Scan for the cell matching the given text and deliver its (X, Y) coordinate at center. 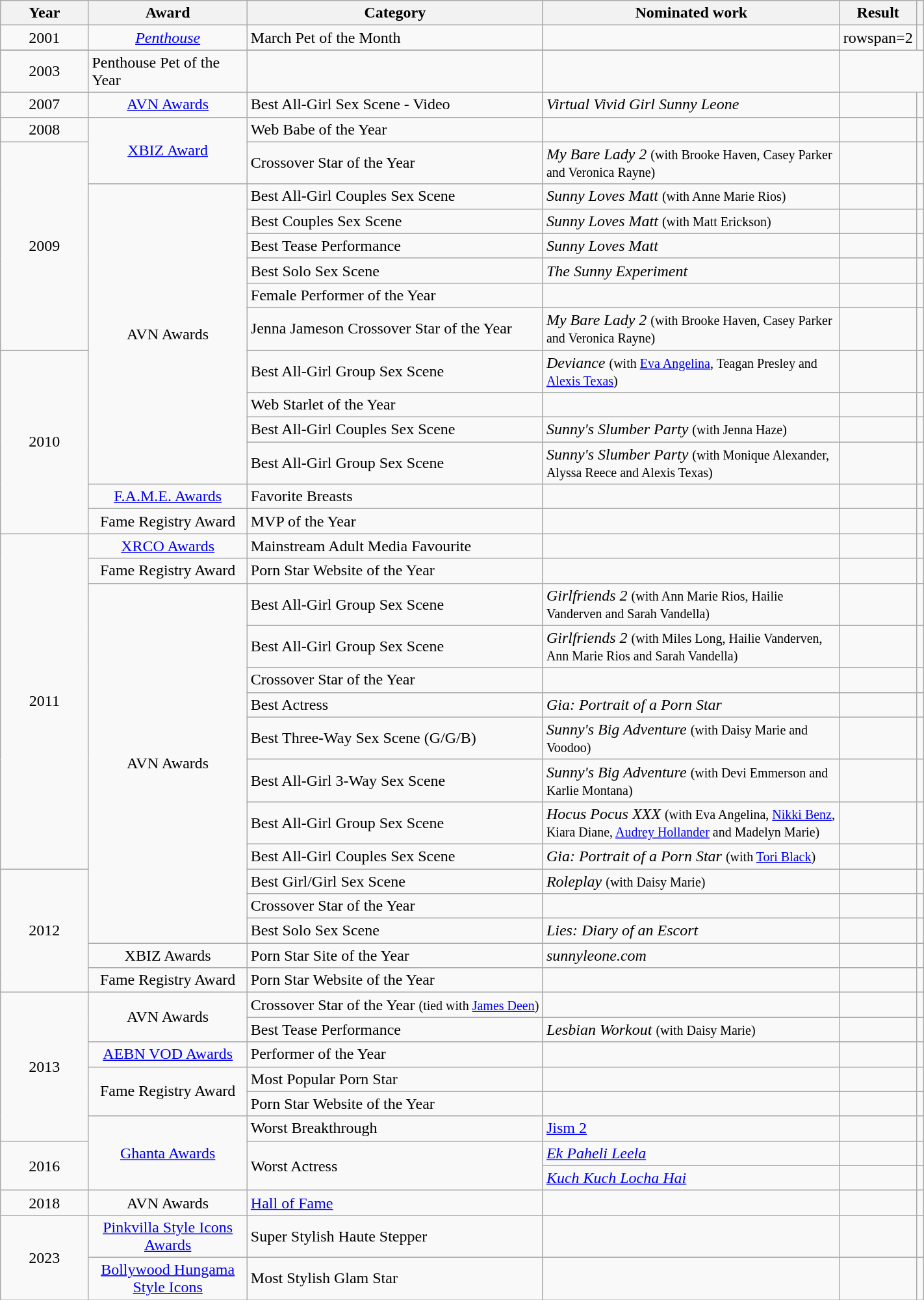
Best Three-Way Sex Scene (G/G/B) (395, 738)
Nominated work (691, 13)
Girlfriends 2 (with Ann Marie Rios, Hailie Vanderven and Sarah Vandella) (691, 604)
Performer of the Year (395, 1054)
Best All-Girl 3-Way Sex Scene (395, 780)
Super Stylish Haute Stepper (395, 1236)
Sunny's Big Adventure (with Devi Emmerson and Karlie Montana) (691, 780)
Sunny Loves Matt (691, 246)
Sunny's Slumber Party (with Jenna Haze) (691, 430)
Worst Breakthrough (395, 1128)
Roleplay (with Daisy Marie) (691, 881)
Best Actress (395, 705)
Gia: Portrait of a Porn Star (with Tori Black) (691, 856)
F.A.M.E. Awards (168, 497)
2012 (44, 930)
2009 (44, 246)
2013 (44, 1067)
2003 (44, 71)
2001 (44, 38)
Jenna Jameson Crossover Star of the Year (395, 329)
2018 (44, 1202)
Most Popular Porn Star (395, 1079)
Bollywood Hungama Style Icons (168, 1278)
sunnyleone.com (691, 955)
2010 (44, 441)
Crossover Star of the Year (tied with James Deen) (395, 1005)
March Pet of the Month (395, 38)
Porn Star Site of the Year (395, 955)
Best All-Girl Sex Scene - Video (395, 105)
Sunny Loves Matt (with Anne Marie Rios) (691, 196)
Web Babe of the Year (395, 129)
2007 (44, 105)
Lesbian Workout (with Daisy Marie) (691, 1030)
XRCO Awards (168, 546)
Penthouse Pet of the Year (168, 71)
2008 (44, 129)
Hall of Fame (395, 1202)
MVP of the Year (395, 521)
Hocus Pocus XXX (with Eva Angelina, Nikki Benz, Kiara Diane, Audrey Hollander and Madelyn Marie) (691, 823)
Jism 2 (691, 1128)
XBIZ Awards (168, 955)
Deviance (with Eva Angelina, Teagan Presley and Alexis Texas) (691, 370)
Year (44, 13)
2016 (44, 1165)
rowspan=2 (878, 38)
Favorite Breasts (395, 497)
Best Girl/Girl Sex Scene (395, 881)
Gia: Portrait of a Porn Star (691, 705)
Result (878, 13)
Most Stylish Glam Star (395, 1278)
Sunny's Big Adventure (with Daisy Marie and Voodoo) (691, 738)
Mainstream Adult Media Favourite (395, 546)
Kuch Kuch Locha Hai (691, 1178)
Penthouse (168, 38)
2023 (44, 1257)
Web Starlet of the Year (395, 405)
2011 (44, 701)
Pinkvilla Style Icons Awards (168, 1236)
Ghanta Awards (168, 1153)
Girlfriends 2 (with Miles Long, Hailie Vanderven, Ann Marie Rios and Sarah Vandella) (691, 646)
AEBN VOD Awards (168, 1054)
Ek Paheli Leela (691, 1153)
The Sunny Experiment (691, 270)
Sunny's Slumber Party (with Monique Alexander, Alyssa Reece and Alexis Texas) (691, 463)
Category (395, 13)
Award (168, 13)
Lies: Diary of an Escort (691, 931)
Best Couples Sex Scene (395, 221)
Virtual Vivid Girl Sunny Leone (691, 105)
Sunny Loves Matt (with Matt Erickson) (691, 221)
XBIZ Award (168, 151)
Female Performer of the Year (395, 295)
Worst Actress (395, 1165)
